Scan for the cell matching the given text and deliver its [X, Y] coordinate at center. 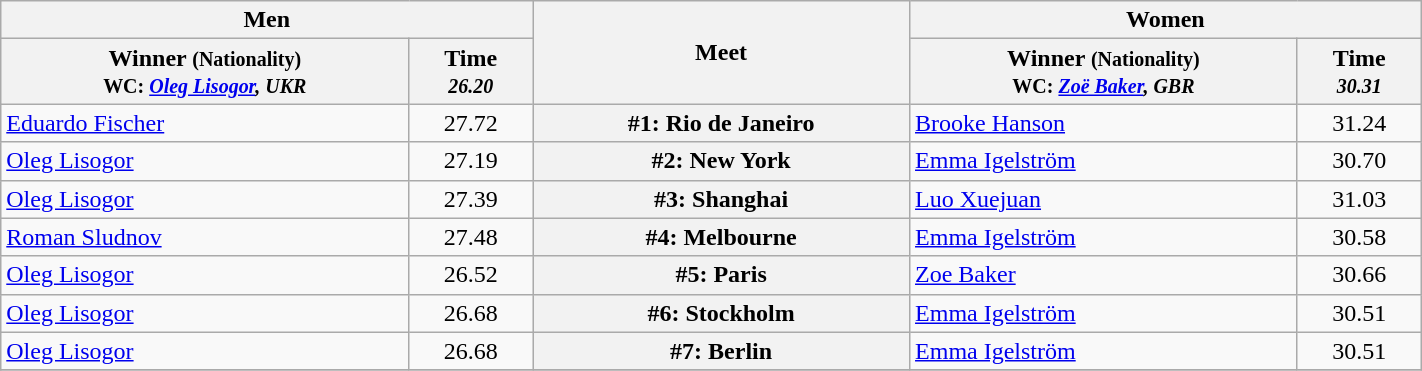
Brooke Hanson [1104, 123]
Eduardo Fischer [205, 123]
27.39 [471, 199]
30.58 [1359, 237]
26.52 [471, 275]
#7: Berlin [722, 351]
#2: New York [722, 161]
30.70 [1359, 161]
27.19 [471, 161]
#5: Paris [722, 275]
27.48 [471, 237]
Winner (Nationality) WC: Zoë Baker, GBR [1104, 72]
Time 30.31 [1359, 72]
Time 26.20 [471, 72]
30.66 [1359, 275]
Roman Sludnov [205, 237]
#1: Rio de Janeiro [722, 123]
Winner (Nationality) WC: Oleg Lisogor, UKR [205, 72]
31.03 [1359, 199]
31.24 [1359, 123]
27.72 [471, 123]
Men [267, 20]
Meet [722, 52]
Women [1166, 20]
#4: Melbourne [722, 237]
#3: Shanghai [722, 199]
#6: Stockholm [722, 313]
Zoe Baker [1104, 275]
Luo Xuejuan [1104, 199]
